Search for the cell housing the specified text and yield its [x, y] center coordinate. 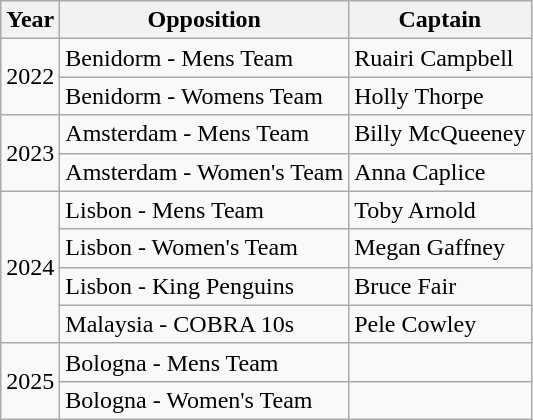
Lisbon - King Penguins [204, 286]
Opposition [204, 20]
Megan Gaffney [440, 248]
Anna Caplice [440, 172]
Lisbon - Women's Team [204, 248]
Pele Cowley [440, 324]
Amsterdam - Women's Team [204, 172]
Bologna - Women's Team [204, 400]
Billy McQueeney [440, 134]
Benidorm - Mens Team [204, 58]
Malaysia - COBRA 10s [204, 324]
Amsterdam - Mens Team [204, 134]
Toby Arnold [440, 210]
2024 [30, 267]
Bruce Fair [440, 286]
2022 [30, 77]
Ruairi Campbell [440, 58]
Lisbon - Mens Team [204, 210]
Bologna - Mens Team [204, 362]
2025 [30, 381]
2023 [30, 153]
Captain [440, 20]
Holly Thorpe [440, 96]
Year [30, 20]
Benidorm - Womens Team [204, 96]
